Return [x, y] of the center of cell containing provided text 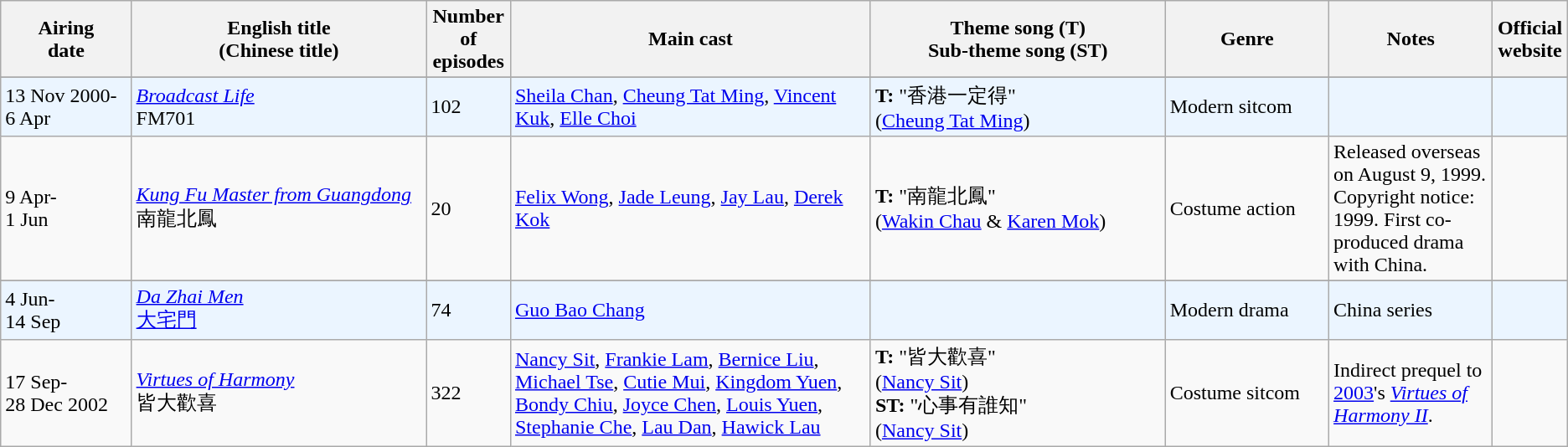
Released overseas on August 9, 1999. Copyright notice: 1999. First co-produced drama with China. [1411, 208]
T: "南龍北鳳" (Wakin Chau & Karen Mok) [1018, 208]
Costume sitcom [1246, 393]
Modern drama [1246, 310]
322 [469, 393]
Felix Wong, Jade Leung, Jay Lau, Derek Kok [690, 208]
Main cast [690, 39]
17 Sep- 28 Dec 2002 [66, 393]
Kung Fu Master from Guangdong 南龍北鳳 [279, 208]
Official website [1529, 39]
T: "皆大歡喜" (Nancy Sit) ST: "心事有誰知"(Nancy Sit) [1018, 393]
102 [469, 107]
74 [469, 310]
Modern sitcom [1246, 107]
4 Jun- 14 Sep [66, 310]
English title (Chinese title) [279, 39]
Guo Bao Chang [690, 310]
Sheila Chan, Cheung Tat Ming, Vincent Kuk, Elle Choi [690, 107]
Broadcast Life FM701 [279, 107]
China series [1411, 310]
Theme song (T) Sub-theme song (ST) [1018, 39]
T: "香港一定得" (Cheung Tat Ming) [1018, 107]
9 Apr- 1 Jun [66, 208]
Genre [1246, 39]
13 Nov 2000- 6 Apr [66, 107]
Indirect prequel to 2003's Virtues of Harmony II. [1411, 393]
20 [469, 208]
Nancy Sit, Frankie Lam, Bernice Liu, Michael Tse, Cutie Mui, Kingdom Yuen, Bondy Chiu, Joyce Chen, Louis Yuen, Stephanie Che, Lau Dan, Hawick Lau [690, 393]
Costume action [1246, 208]
Notes [1411, 39]
Virtues of Harmony 皆大歡喜 [279, 393]
Number of episodes [469, 39]
Da Zhai Men 大宅門 [279, 310]
Airingdate [66, 39]
